Return (X, Y) of the center of cell containing provided text 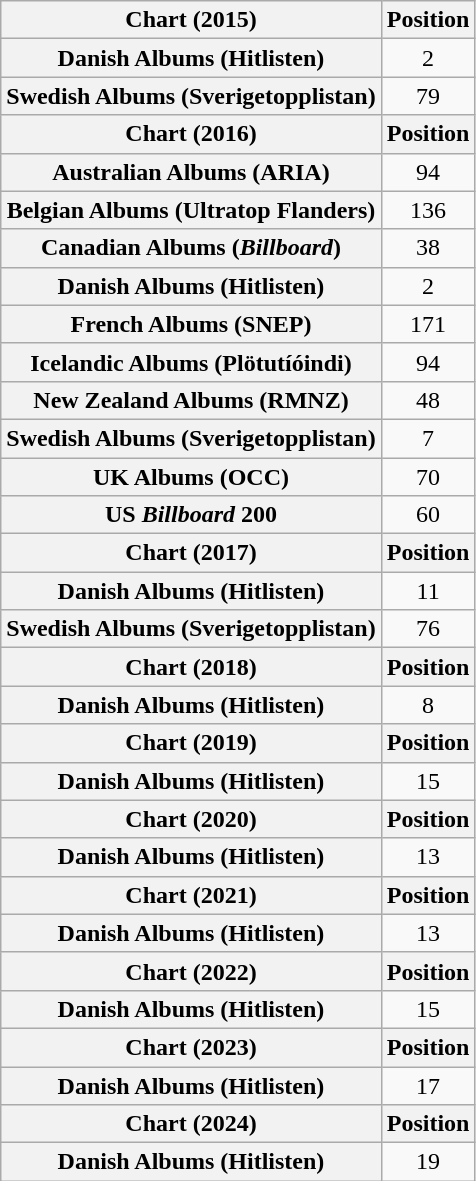
Australian Albums (ARIA) (191, 172)
38 (428, 248)
UK Albums (OCC) (191, 477)
Chart (2021) (191, 895)
19 (428, 1162)
Chart (2015) (191, 20)
Chart (2022) (191, 971)
Chart (2019) (191, 743)
171 (428, 324)
New Zealand Albums (RMNZ) (191, 400)
60 (428, 515)
79 (428, 96)
70 (428, 477)
Chart (2016) (191, 134)
French Albums (SNEP) (191, 324)
17 (428, 1085)
Chart (2024) (191, 1124)
Chart (2020) (191, 819)
US Billboard 200 (191, 515)
Chart (2023) (191, 1047)
Belgian Albums (Ultratop Flanders) (191, 210)
Canadian Albums (Billboard) (191, 248)
7 (428, 438)
11 (428, 591)
8 (428, 705)
Icelandic Albums (Plötutíóindi) (191, 362)
136 (428, 210)
48 (428, 400)
Chart (2018) (191, 667)
Chart (2017) (191, 553)
76 (428, 629)
